Provide the [x, y] coordinate of the cell's center where the given text is located.  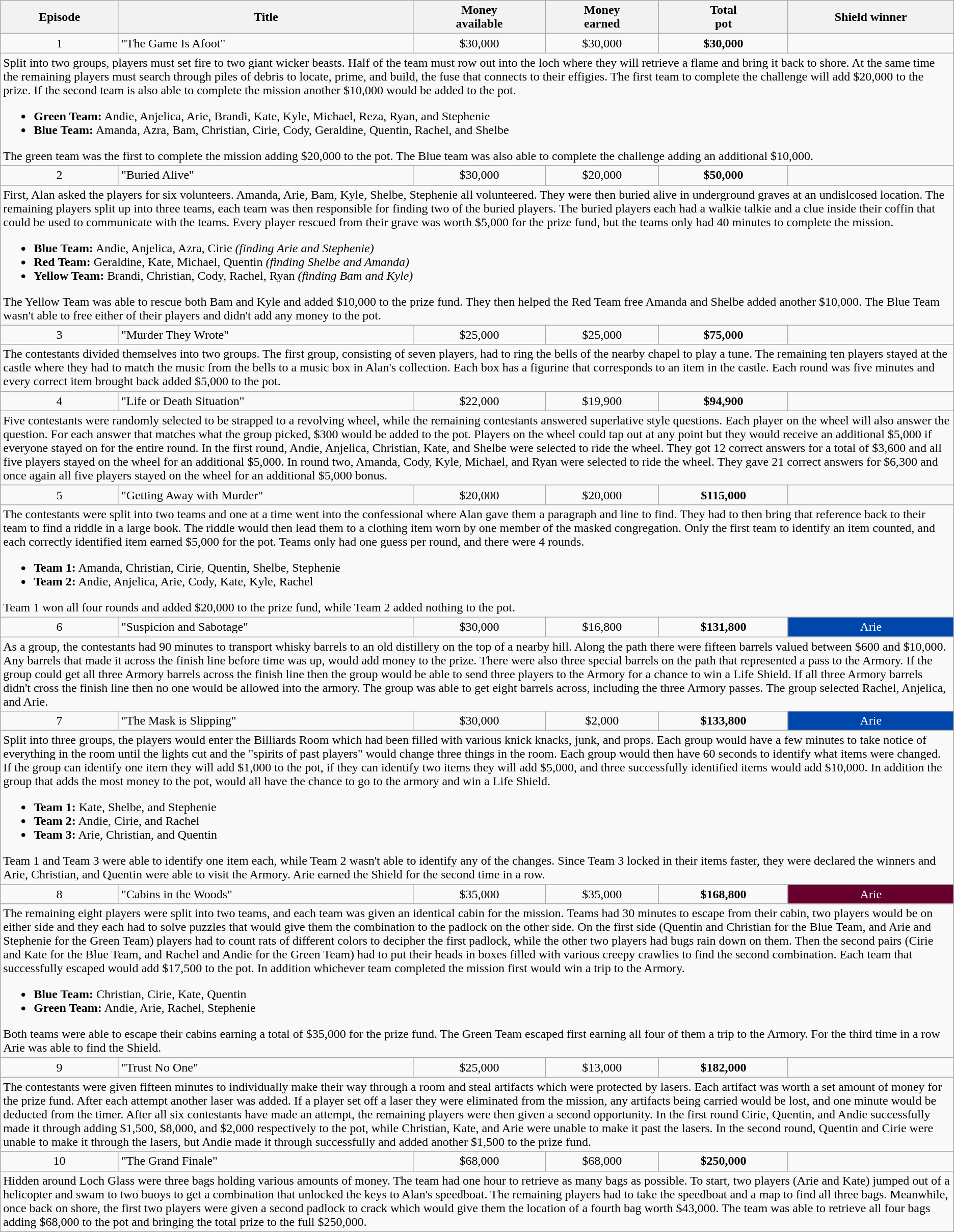
Moneyavailable [479, 17]
$133,800 [724, 721]
6 [60, 627]
Episode [60, 17]
3 [60, 335]
$75,000 [724, 335]
10 [60, 1161]
"Cabins in the Woods" [266, 894]
"The Grand Finale" [266, 1161]
$182,000 [724, 1067]
4 [60, 401]
$50,000 [724, 175]
Totalpot [724, 17]
$13,000 [602, 1067]
$94,900 [724, 401]
"Life or Death Situation" [266, 401]
$168,800 [724, 894]
"Buried Alive" [266, 175]
Moneyearned [602, 17]
Shield winner [870, 17]
5 [60, 495]
"Suspicion and Sabotage" [266, 627]
"The Game Is Afoot" [266, 43]
"Trust No One" [266, 1067]
$19,900 [602, 401]
$115,000 [724, 495]
9 [60, 1067]
$250,000 [724, 1161]
Title [266, 17]
"Getting Away with Murder" [266, 495]
$131,800 [724, 627]
8 [60, 894]
2 [60, 175]
$16,800 [602, 627]
$2,000 [602, 721]
"Murder They Wrote" [266, 335]
$22,000 [479, 401]
7 [60, 721]
1 [60, 43]
"The Mask is Slipping" [266, 721]
